Capture the cell that displays the provided text and extract its (x, y) central coordinate. 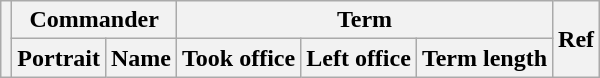
Left office (359, 58)
Name (140, 58)
Took office (239, 58)
Term length (484, 58)
Ref (576, 39)
Commander (94, 20)
Term (365, 20)
Portrait (59, 58)
